Find where the given text appears and provide that cell's center as [x, y] coordinate. 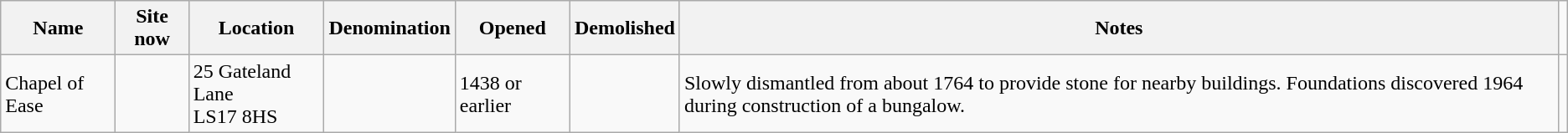
Denomination [389, 28]
Opened [513, 28]
Name [59, 28]
Site now [152, 28]
Slowly dismantled from about 1764 to provide stone for nearby buildings. Foundations discovered 1964 during construction of a bungalow. [1119, 94]
Notes [1119, 28]
Chapel of Ease [59, 94]
25 Gateland LaneLS17 8HS [256, 94]
Location [256, 28]
1438 or earlier [513, 94]
Demolished [625, 28]
